Provide the [x, y] coordinate of the cell's center where the given text is located.  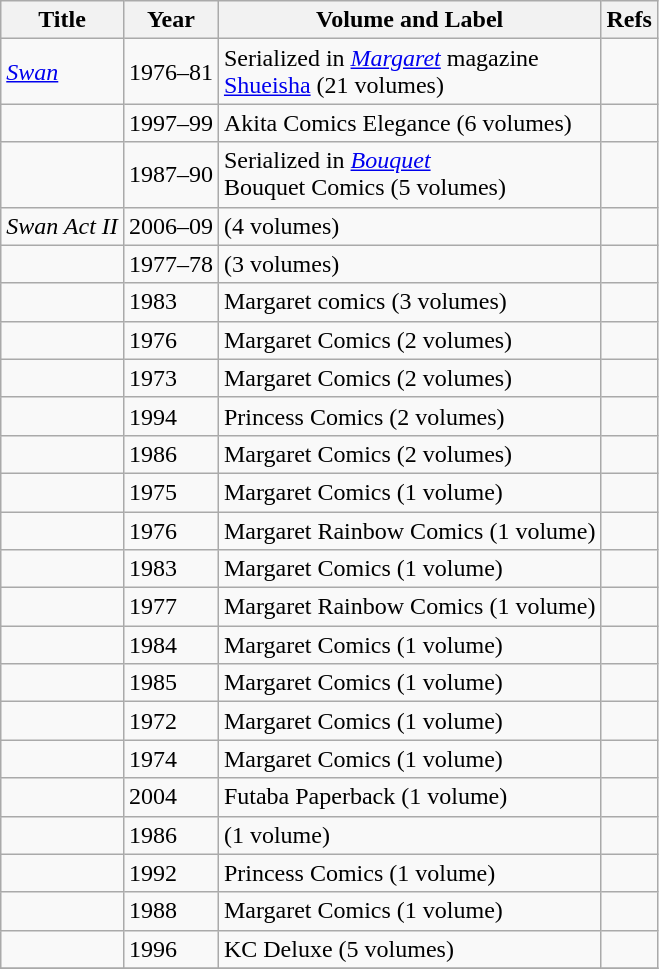
Futaba Paperback (1 volume) [410, 797]
1972 [170, 721]
Princess Comics (2 volumes) [410, 416]
Title [62, 20]
Year [170, 20]
1992 [170, 873]
1988 [170, 911]
Swan [62, 72]
1977 [170, 607]
1976–81 [170, 72]
1994 [170, 416]
Swan Act II [62, 226]
1973 [170, 378]
2004 [170, 797]
1987–90 [170, 174]
1984 [170, 645]
Volume and Label [410, 20]
1975 [170, 492]
Princess Comics (1 volume) [410, 873]
Margaret comics (3 volumes) [410, 302]
1977–78 [170, 264]
1974 [170, 759]
1985 [170, 683]
Serialized in Margaret magazineShueisha (21 volumes) [410, 72]
KC Deluxe (5 volumes) [410, 949]
Refs [629, 20]
(1 volume) [410, 835]
Akita Comics Elegance (6 volumes) [410, 123]
1997–99 [170, 123]
(3 volumes) [410, 264]
2006–09 [170, 226]
Serialized in BouquetBouquet Comics (5 volumes) [410, 174]
(4 volumes) [410, 226]
1996 [170, 949]
